Determine the [X, Y] coordinate at the center of the cell enclosing the given text.  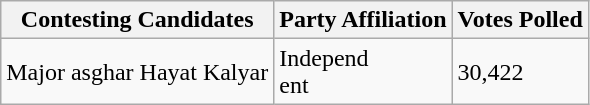
Party Affiliation [363, 20]
30,422 [520, 72]
Major asghar Hayat Kalyar [138, 72]
Votes Polled [520, 20]
Independent [363, 72]
Contesting Candidates [138, 20]
